Search for the cell housing the specified text and yield its (x, y) center coordinate. 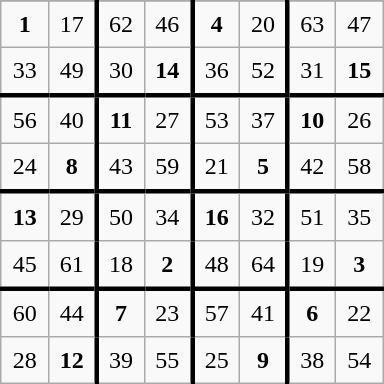
55 (168, 360)
39 (120, 360)
56 (25, 119)
24 (25, 168)
58 (359, 168)
50 (120, 216)
42 (312, 168)
28 (25, 360)
59 (168, 168)
63 (312, 24)
23 (168, 312)
15 (359, 71)
11 (120, 119)
46 (168, 24)
36 (216, 71)
54 (359, 360)
14 (168, 71)
45 (25, 264)
48 (216, 264)
30 (120, 71)
52 (264, 71)
13 (25, 216)
12 (73, 360)
33 (25, 71)
34 (168, 216)
3 (359, 264)
35 (359, 216)
60 (25, 312)
16 (216, 216)
1 (25, 24)
8 (73, 168)
29 (73, 216)
41 (264, 312)
44 (73, 312)
53 (216, 119)
9 (264, 360)
4 (216, 24)
62 (120, 24)
10 (312, 119)
49 (73, 71)
27 (168, 119)
64 (264, 264)
6 (312, 312)
22 (359, 312)
51 (312, 216)
43 (120, 168)
25 (216, 360)
32 (264, 216)
31 (312, 71)
19 (312, 264)
38 (312, 360)
40 (73, 119)
21 (216, 168)
2 (168, 264)
17 (73, 24)
37 (264, 119)
61 (73, 264)
47 (359, 24)
5 (264, 168)
7 (120, 312)
20 (264, 24)
18 (120, 264)
26 (359, 119)
57 (216, 312)
